Capture the cell that displays the provided text and extract its [X, Y] central coordinate. 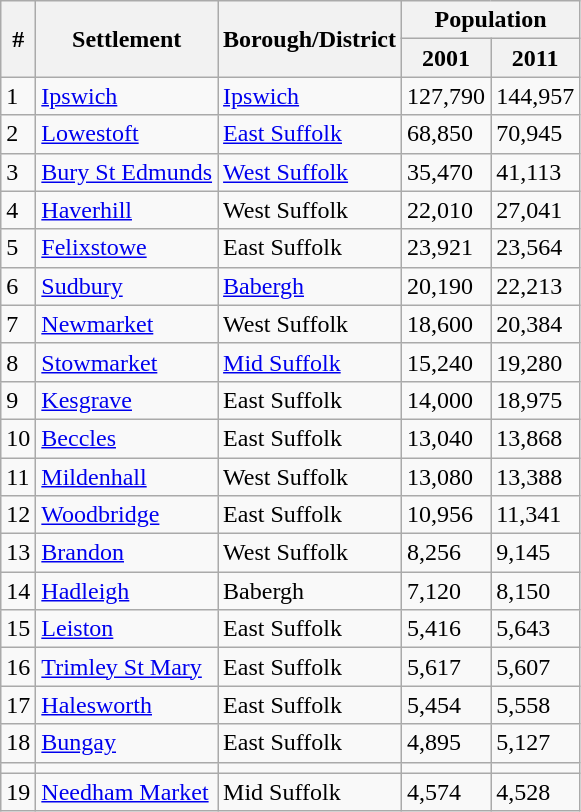
13,388 [536, 477]
Bungay [127, 743]
Halesworth [127, 705]
Haverhill [127, 210]
Lowestoft [127, 134]
13,868 [536, 438]
17 [18, 705]
7 [18, 324]
Leiston [127, 629]
13,040 [446, 438]
11 [18, 477]
6 [18, 286]
5,454 [446, 705]
13,080 [446, 477]
14,000 [446, 400]
Newmarket [127, 324]
16 [18, 667]
20,190 [446, 286]
2011 [536, 58]
13 [18, 553]
Beccles [127, 438]
# [18, 39]
2 [18, 134]
Bury St Edmunds [127, 172]
4,528 [536, 792]
23,921 [446, 248]
22,213 [536, 286]
68,850 [446, 134]
7,120 [446, 591]
Felixstowe [127, 248]
8 [18, 362]
5,127 [536, 743]
Kesgrave [127, 400]
15 [18, 629]
5,416 [446, 629]
19 [18, 792]
8,150 [536, 591]
14 [18, 591]
Hadleigh [127, 591]
4,895 [446, 743]
127,790 [446, 96]
23,564 [536, 248]
Stowmarket [127, 362]
3 [18, 172]
41,113 [536, 172]
5 [18, 248]
10 [18, 438]
18,975 [536, 400]
22,010 [446, 210]
Mildenhall [127, 477]
Needham Market [127, 792]
11,341 [536, 515]
Settlement [127, 39]
35,470 [446, 172]
20,384 [536, 324]
15,240 [446, 362]
9 [18, 400]
18,600 [446, 324]
Woodbridge [127, 515]
Sudbury [127, 286]
Population [491, 20]
18 [18, 743]
5,643 [536, 629]
70,945 [536, 134]
5,607 [536, 667]
8,256 [446, 553]
4,574 [446, 792]
2001 [446, 58]
27,041 [536, 210]
Trimley St Mary [127, 667]
5,558 [536, 705]
12 [18, 515]
4 [18, 210]
9,145 [536, 553]
Borough/District [310, 39]
5,617 [446, 667]
Brandon [127, 553]
144,957 [536, 96]
1 [18, 96]
19,280 [536, 362]
10,956 [446, 515]
